For the text-containing cell, return its midpoint in [x, y] coordinate format. 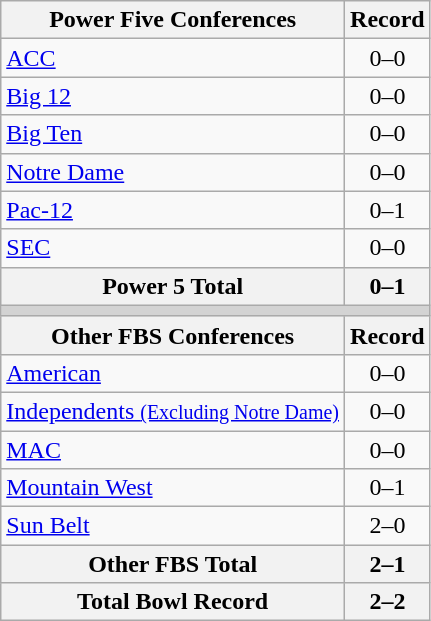
MAC [173, 449]
Notre Dame [173, 172]
Big 12 [173, 96]
2–2 [388, 602]
Power Five Conferences [173, 20]
Independents (Excluding Notre Dame) [173, 411]
2–0 [388, 526]
Pac-12 [173, 210]
Sun Belt [173, 526]
Other FBS Conferences [173, 335]
Mountain West [173, 488]
ACC [173, 58]
Other FBS Total [173, 564]
2–1 [388, 564]
SEC [173, 248]
American [173, 373]
Total Bowl Record [173, 602]
Big Ten [173, 134]
Power 5 Total [173, 286]
